Return (X, Y) of the center of cell containing provided text 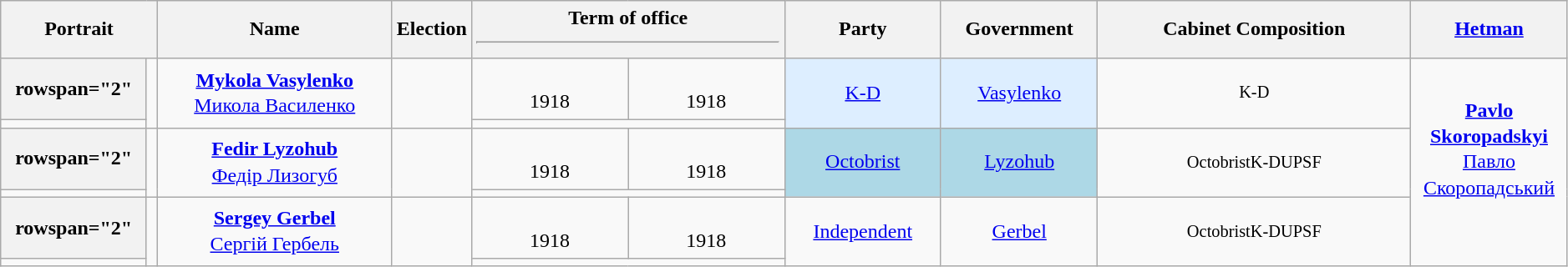
Party (862, 30)
Gerbel (1019, 232)
Election (431, 30)
Mykola VasylenkoМикола Василенко (274, 93)
PavloSkoropadskyiПавлоСкоропадський (1489, 162)
Sergey GerbelСергій Гербель (274, 232)
Cabinet Composition (1255, 30)
Lyzohub (1019, 162)
Vasylenko (1019, 93)
Octobrist (862, 162)
Independent (862, 232)
Portrait (79, 30)
Name (274, 30)
Term of office (628, 30)
Government (1019, 30)
Hetman (1489, 30)
Fedir LyzohubФедір Лизогуб (274, 162)
